Determine the (x, y) coordinate at the center of the cell enclosing the given text.  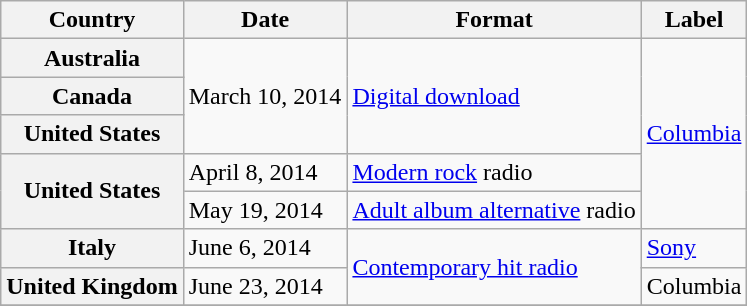
Format (494, 20)
Country (92, 20)
Adult album alternative radio (494, 210)
Date (265, 20)
Contemporary hit radio (494, 267)
Italy (92, 248)
Australia (92, 58)
Modern rock radio (494, 172)
June 23, 2014 (265, 286)
June 6, 2014 (265, 248)
April 8, 2014 (265, 172)
United Kingdom (92, 286)
Canada (92, 96)
Sony (694, 248)
Digital download (494, 96)
Label (694, 20)
May 19, 2014 (265, 210)
March 10, 2014 (265, 96)
